Scan for the cell matching the given text and deliver its (X, Y) coordinate at center. 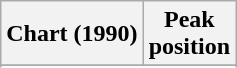
Chart (1990) (72, 34)
Peakposition (189, 34)
